Locate the cell with the specified text and output its (X, Y) center coordinate. 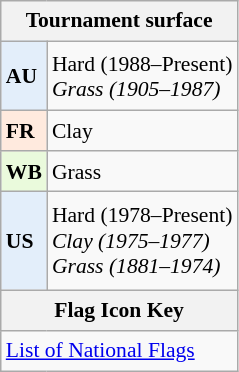
Clay (142, 131)
Flag Icon Key (120, 310)
AU (24, 76)
FR (24, 131)
Hard (1988–Present) Grass (1905–1987) (142, 76)
US (24, 241)
Grass (142, 171)
List of National Flags (120, 352)
WB (24, 171)
Hard (1978–Present) Clay (1975–1977)Grass (1881–1974) (142, 241)
Tournament surface (120, 21)
